Return the [X, Y] coordinate for the center point of the cell that contains the specified text.  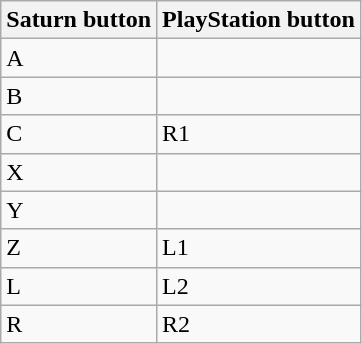
R [79, 324]
C [79, 134]
R2 [259, 324]
Z [79, 248]
Y [79, 210]
A [79, 58]
R1 [259, 134]
X [79, 172]
L1 [259, 248]
Saturn button [79, 20]
L [79, 286]
PlayStation button [259, 20]
B [79, 96]
L2 [259, 286]
